Scan for the cell matching the given text and deliver its [X, Y] coordinate at center. 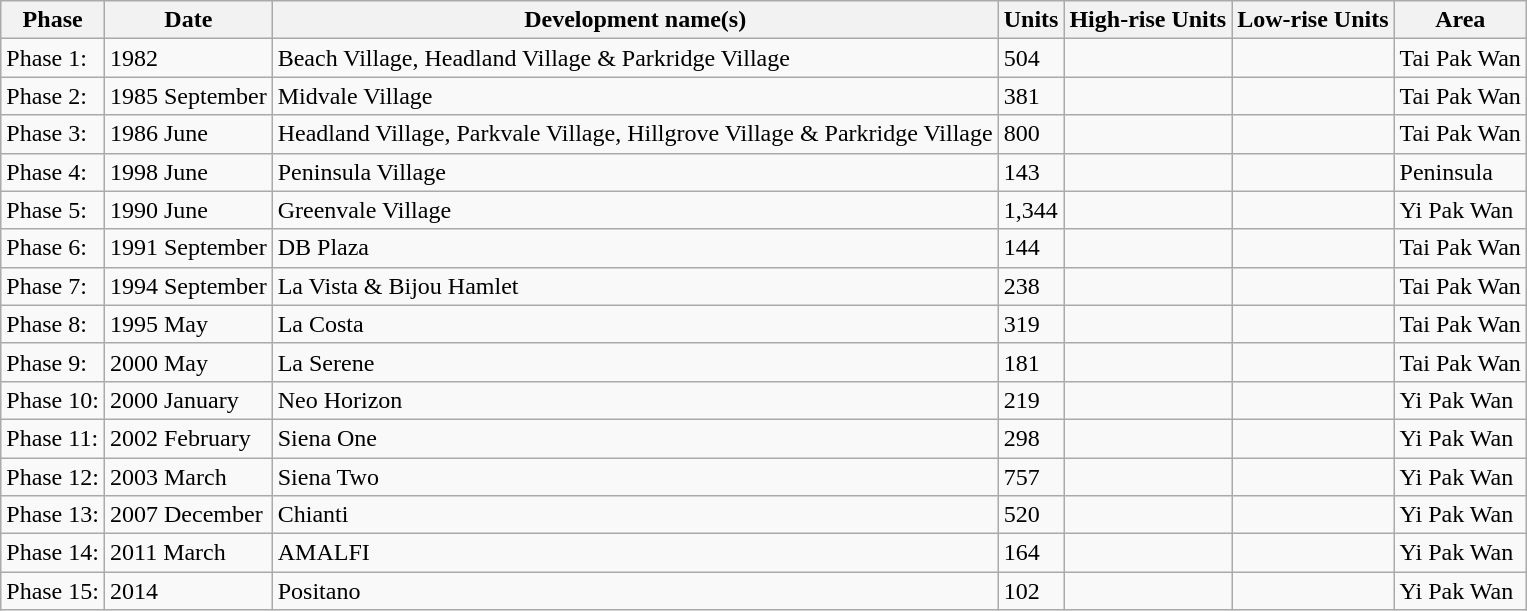
Peninsula Village [635, 172]
Siena Two [635, 477]
2007 December [188, 515]
Phase 13: [53, 515]
Positano [635, 591]
Midvale Village [635, 96]
164 [1031, 553]
Date [188, 20]
Low-rise Units [1313, 20]
757 [1031, 477]
2014 [188, 591]
Units [1031, 20]
1,344 [1031, 210]
Area [1460, 20]
219 [1031, 400]
1982 [188, 58]
Phase 2: [53, 96]
Phase 10: [53, 400]
Phase 15: [53, 591]
1990 June [188, 210]
381 [1031, 96]
Beach Village, Headland Village & Parkridge Village [635, 58]
1991 September [188, 248]
520 [1031, 515]
143 [1031, 172]
1998 June [188, 172]
Chianti [635, 515]
Peninsula [1460, 172]
800 [1031, 134]
AMALFI [635, 553]
La Serene [635, 362]
2002 February [188, 438]
1994 September [188, 286]
181 [1031, 362]
Phase 4: [53, 172]
102 [1031, 591]
Phase 11: [53, 438]
144 [1031, 248]
Phase 6: [53, 248]
2000 January [188, 400]
238 [1031, 286]
Phase [53, 20]
Phase 8: [53, 324]
Phase 14: [53, 553]
Greenvale Village [635, 210]
La Costa [635, 324]
1995 May [188, 324]
DB Plaza [635, 248]
Development name(s) [635, 20]
2011 March [188, 553]
High-rise Units [1148, 20]
298 [1031, 438]
1986 June [188, 134]
Neo Horizon [635, 400]
Phase 12: [53, 477]
1985 September [188, 96]
Phase 3: [53, 134]
319 [1031, 324]
Phase 9: [53, 362]
Phase 5: [53, 210]
2003 March [188, 477]
Phase 7: [53, 286]
504 [1031, 58]
La Vista & Bijou Hamlet [635, 286]
Phase 1: [53, 58]
2000 May [188, 362]
Siena One [635, 438]
Headland Village, Parkvale Village, Hillgrove Village & Parkridge Village [635, 134]
